From the cell containing the given text, extract its center point as [x, y] coordinate. 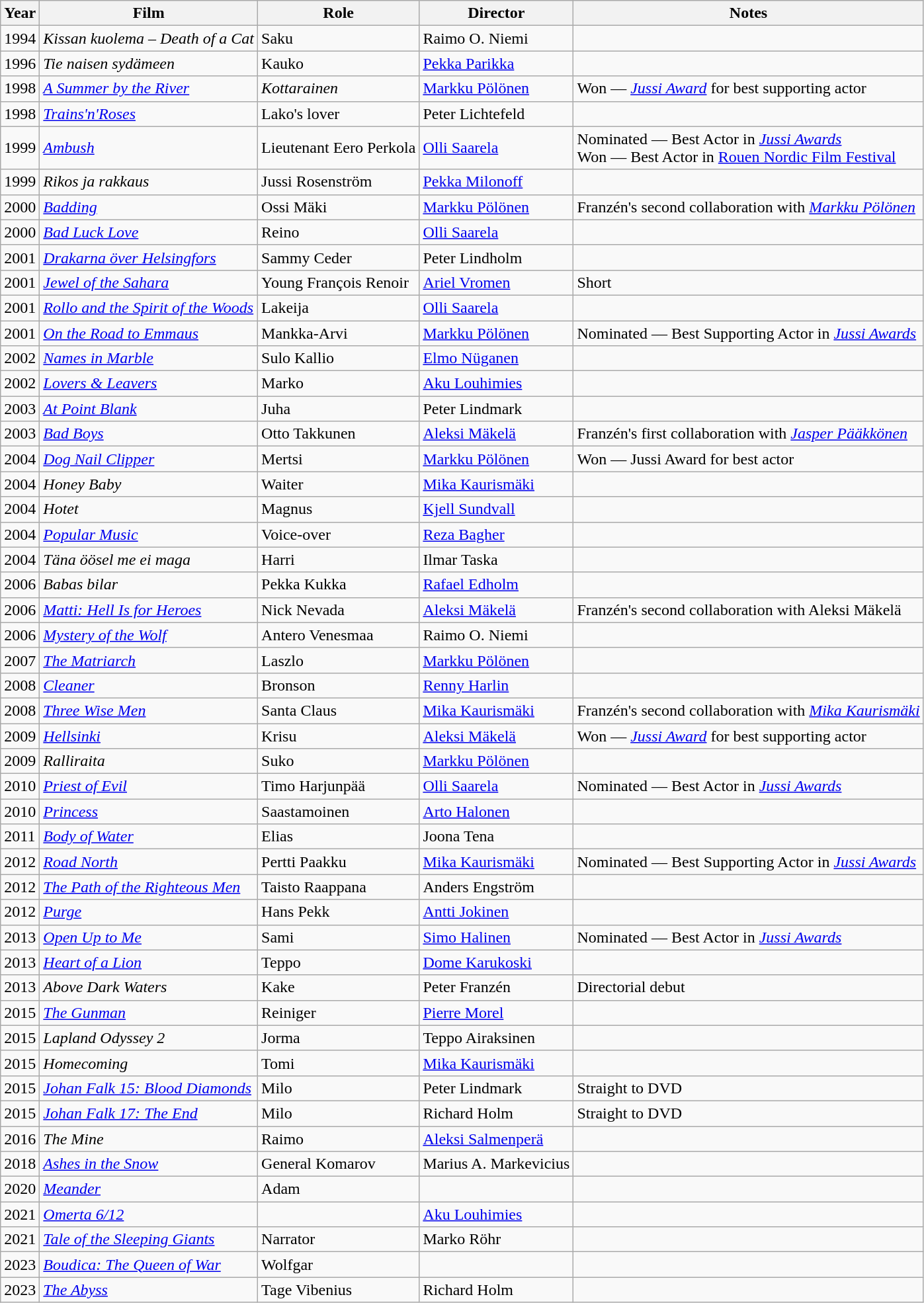
2011 [20, 837]
On the Road to Emmaus [149, 333]
Hotet [149, 509]
Road North [149, 862]
Kjell Sundvall [496, 509]
Body of Water [149, 837]
Three Wise Men [149, 710]
Elmo Nüganen [496, 358]
Anders Engström [496, 887]
Johan Falk 15: Blood Diamonds [149, 1088]
At Point Blank [149, 409]
Antti Jokinen [496, 912]
Sammy Ceder [339, 257]
Meander [149, 1189]
Johan Falk 17: The End [149, 1113]
Director [496, 13]
Laszlo [339, 660]
Pekka Milonoff [496, 182]
Magnus [339, 509]
1996 [20, 63]
Heart of a Lion [149, 962]
Franzén's second collaboration with Markku Pölönen [749, 207]
Princess [149, 812]
Narrator [339, 1240]
Matti: Hell Is for Heroes [149, 610]
Elias [339, 837]
Above Dark Waters [149, 988]
Bad Luck Love [149, 232]
Ashes in the Snow [149, 1164]
Year [20, 13]
The Path of the Righteous Men [149, 887]
Marko [339, 384]
Omerta 6/12 [149, 1214]
Simo Halinen [496, 937]
Won — Jussi Award for best actor [749, 459]
Notes [749, 13]
Juha [339, 409]
Saku [339, 38]
Kauko [339, 63]
Open Up to Me [149, 937]
Rollo and the Spirit of the Woods [149, 308]
Renny Harlin [496, 685]
1994 [20, 38]
Otto Takkunen [339, 434]
Reiniger [339, 1013]
Peter Lichtefeld [496, 114]
Film [149, 13]
Bronson [339, 685]
Kissan kuolema – Death of a Cat [149, 38]
Lieutenant Eero Perkola [339, 148]
Timo Harjunpää [339, 786]
Aleksi Salmenperä [496, 1138]
Dog Nail Clipper [149, 459]
General Komarov [339, 1164]
Hellsinki [149, 736]
Purge [149, 912]
Adam [339, 1189]
Ilmar Taska [496, 560]
Drakarna över Helsingfors [149, 257]
Badding [149, 207]
Ambush [149, 148]
Homecoming [149, 1063]
Boudica: The Queen of War [149, 1265]
Nick Nevada [339, 610]
Dome Karukoski [496, 962]
Rafael Edholm [496, 585]
2018 [20, 1164]
Krisu [339, 736]
Saastamoinen [339, 812]
Ossi Mäki [339, 207]
Rikos ja rakkaus [149, 182]
Tale of the Sleeping Giants [149, 1240]
Hans Pekk [339, 912]
2016 [20, 1138]
Reino [339, 232]
Pertti Paakku [339, 862]
Jorma [339, 1038]
Marko Röhr [496, 1240]
Tomi [339, 1063]
Mystery of the Wolf [149, 635]
Peter Lindholm [496, 257]
Lakeija [339, 308]
Raimo [339, 1138]
Kake [339, 988]
Role [339, 13]
Waiter [339, 484]
Marius A. Markevicius [496, 1164]
Mertsi [339, 459]
Täna öösel me ei maga [149, 560]
The Abyss [149, 1290]
Teppo Airaksinen [496, 1038]
Wolfgar [339, 1265]
Nominated — Best Actor in Jussi AwardsWon — Best Actor in Rouen Nordic Film Festival [749, 148]
Reza Bagher [496, 534]
A Summer by the River [149, 89]
Jussi Rosenström [339, 182]
Teppo [339, 962]
Pekka Parikka [496, 63]
Short [749, 282]
Priest of Evil [149, 786]
Suko [339, 761]
Lapland Odyssey 2 [149, 1038]
Jewel of the Sahara [149, 282]
Antero Venesmaa [339, 635]
Franzén's second collaboration with Mika Kaurismäki [749, 710]
Arto Halonen [496, 812]
Directorial debut [749, 988]
Voice-over [339, 534]
Franzén's first collaboration with Jasper Pääkkönen [749, 434]
Ariel Vromen [496, 282]
2020 [20, 1189]
Joona Tena [496, 837]
Popular Music [149, 534]
Harri [339, 560]
Tie naisen sydämeen [149, 63]
Young François Renoir [339, 282]
Bad Boys [149, 434]
Babas bilar [149, 585]
Honey Baby [149, 484]
Pekka Kukka [339, 585]
Lovers & Leavers [149, 384]
The Gunman [149, 1013]
Peter Franzén [496, 988]
Ralliraita [149, 761]
Sulo Kallio [339, 358]
Franzén's second collaboration with Aleksi Mäkelä [749, 610]
Cleaner [149, 685]
Sami [339, 937]
2007 [20, 660]
The Matriarch [149, 660]
The Mine [149, 1138]
Taisto Raappana [339, 887]
Trains'n'Roses [149, 114]
Tage Vibenius [339, 1290]
Pierre Morel [496, 1013]
Santa Claus [339, 710]
Kottarainen [339, 89]
Names in Marble [149, 358]
Lako's lover [339, 114]
Mankka-Arvi [339, 333]
